Search for the cell housing the specified text and yield its (X, Y) center coordinate. 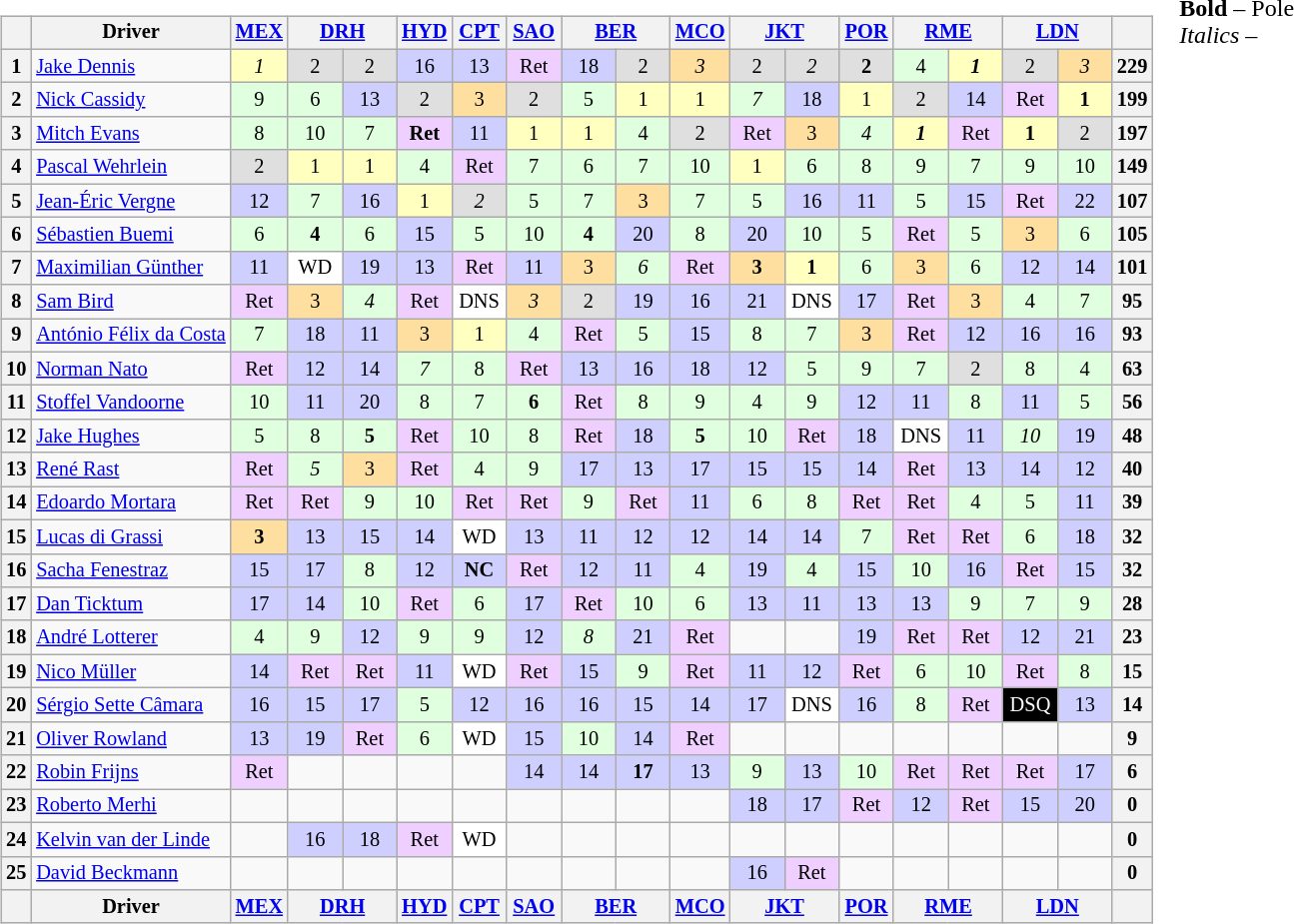
197 (1132, 134)
63 (1132, 369)
Maximilian Günther (130, 268)
Sébastien Buemi (130, 235)
199 (1132, 100)
Sacha Fenestraz (130, 570)
Norman Nato (130, 369)
Robin Frijns (130, 772)
101 (1132, 268)
Sérgio Sette Câmara (130, 705)
Nick Cassidy (130, 100)
28 (1132, 604)
André Lotterer (130, 637)
Oliver Rowland (130, 738)
149 (1132, 167)
Lucas di Grassi (130, 536)
105 (1132, 235)
25 (16, 873)
Jake Hughes (130, 437)
DSQ (1031, 705)
David Beckmann (130, 873)
39 (1132, 503)
Jean-Éric Vergne (130, 201)
40 (1132, 469)
Dan Ticktum (130, 604)
Jake Dennis (130, 66)
56 (1132, 403)
Mitch Evans (130, 134)
48 (1132, 437)
Stoffel Vandoorne (130, 403)
Pascal Wehrlein (130, 167)
Edoardo Mortara (130, 503)
NC (480, 570)
Nico Müller (130, 671)
Roberto Merhi (130, 806)
António Félix da Costa (130, 336)
René Rast (130, 469)
Kelvin van der Linde (130, 839)
107 (1132, 201)
229 (1132, 66)
93 (1132, 336)
Sam Bird (130, 302)
95 (1132, 302)
24 (16, 839)
